For the text-containing cell, return its midpoint in [x, y] coordinate format. 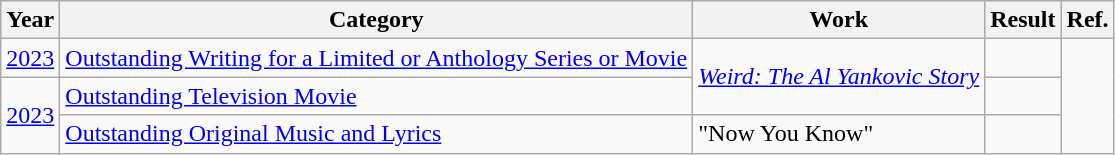
Category [376, 20]
Outstanding Writing for a Limited or Anthology Series or Movie [376, 58]
Work [839, 20]
Outstanding Television Movie [376, 96]
Outstanding Original Music and Lyrics [376, 134]
"Now You Know" [839, 134]
Ref. [1088, 20]
Weird: The Al Yankovic Story [839, 77]
Year [30, 20]
Result [1023, 20]
